Determine the [X, Y] coordinate at the center of the cell enclosing the given text.  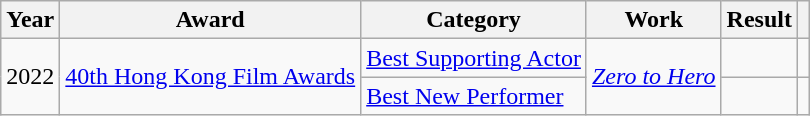
Best New Performer [474, 96]
Category [474, 20]
Work [654, 20]
Zero to Hero [654, 77]
Award [210, 20]
2022 [30, 77]
Result [759, 20]
40th Hong Kong Film Awards [210, 77]
Year [30, 20]
Best Supporting Actor [474, 58]
